Return the [x, y] coordinate for the center point of the cell that contains the specified text.  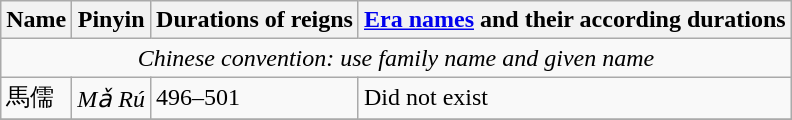
496–501 [255, 98]
Pinyin [112, 20]
Name [36, 20]
Durations of reigns [255, 20]
Did not exist [574, 98]
Mǎ Rú [112, 98]
Chinese convention: use family name and given name [396, 58]
Era names and their according durations [574, 20]
馬儒 [36, 98]
